Output the [X, Y] coordinate of the center of the cell containing the given text.  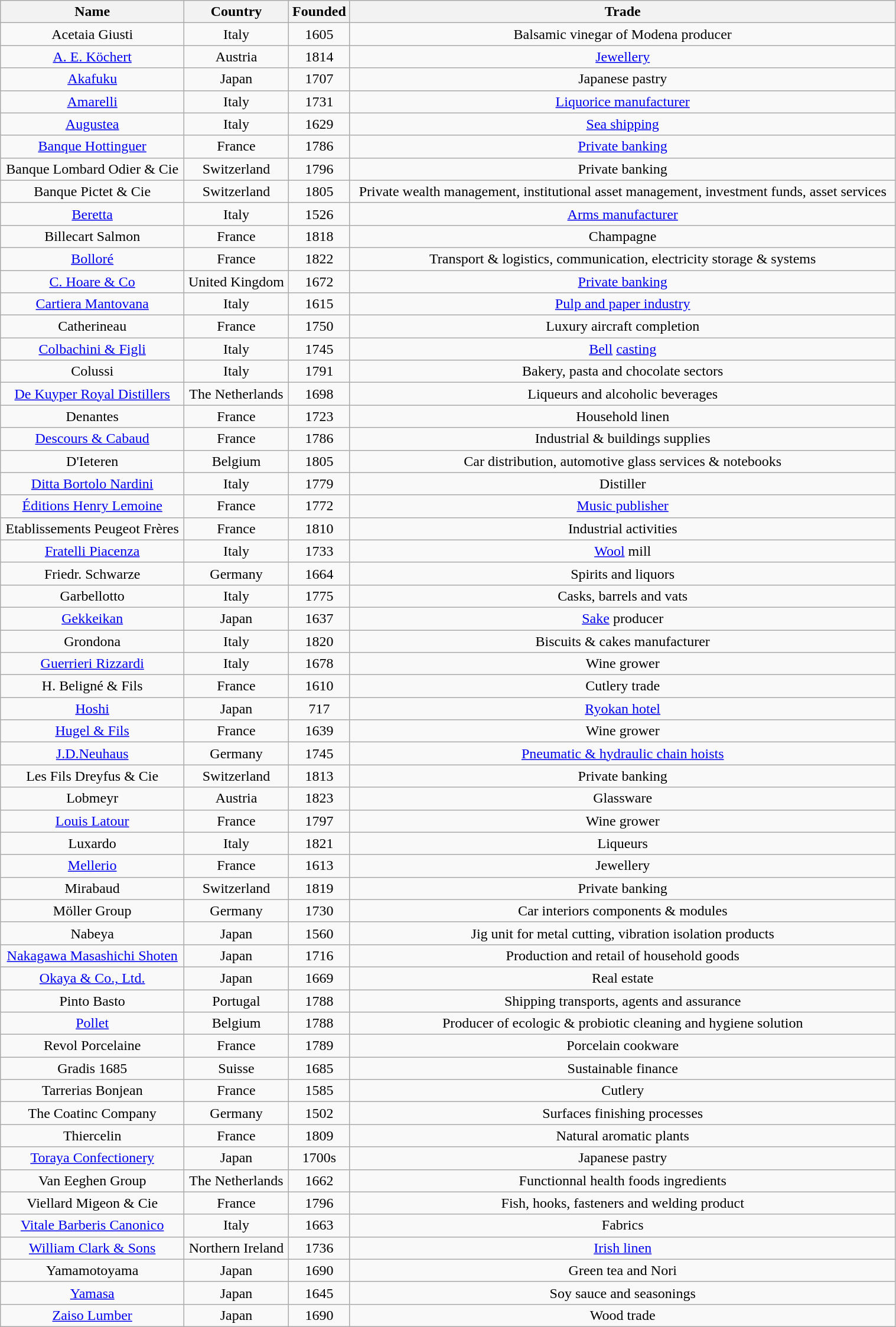
1723 [319, 416]
Nabeya [92, 933]
1791 [319, 371]
1730 [319, 911]
J.D.Neuhaus [92, 754]
Balsamic vinegar of Modena producer [623, 34]
Catherineau [92, 327]
Trade [623, 12]
Fabrics [623, 1225]
Spirits and liquors [623, 573]
1813 [319, 776]
Billecart Salmon [92, 236]
Production and retail of household goods [623, 956]
William Clark & Sons [92, 1248]
1698 [319, 394]
1810 [319, 529]
Soy sauce and seasonings [623, 1293]
Sake producer [623, 618]
Industrial & buildings supplies [623, 439]
Beretta [92, 214]
Amarelli [92, 102]
Car interiors components & modules [623, 911]
Natural aromatic plants [623, 1136]
Cartiera Mantovana [92, 304]
Louis Latour [92, 821]
Name [92, 12]
Thiercelin [92, 1136]
Guerrieri Rizzardi [92, 664]
1637 [319, 618]
1669 [319, 978]
1610 [319, 686]
Augustea [92, 124]
1664 [319, 573]
Yamasa [92, 1293]
717 [319, 709]
De Kuyper Royal Distillers [92, 394]
1678 [319, 664]
1775 [319, 596]
1821 [319, 843]
Pollet [92, 1023]
Industrial activities [623, 529]
Hugel & Fils [92, 731]
Nakagawa Masashichi Shoten [92, 956]
Les Fils Dreyfus & Cie [92, 776]
Real estate [623, 978]
Denantes [92, 416]
1818 [319, 236]
Casks, barrels and vats [623, 596]
Porcelain cookware [623, 1046]
Sea shipping [623, 124]
Pneumatic & hydraulic chain hoists [623, 754]
Mellerio [92, 866]
Music publisher [623, 506]
Friedr. Schwarze [92, 573]
Banque Hottinguer [92, 146]
1750 [319, 327]
C. Hoare & Co [92, 282]
1797 [319, 821]
D'Ieteren [92, 461]
1629 [319, 124]
Banque Lombard Odier & Cie [92, 169]
Toraya Confectionery [92, 1158]
1814 [319, 57]
Grondona [92, 641]
Akafuku [92, 79]
1736 [319, 1248]
Liqueurs [623, 843]
Irish linen [623, 1248]
Colbachini & Figli [92, 349]
1672 [319, 282]
Descours & Cabaud [92, 439]
1605 [319, 34]
Fratelli Piacenza [92, 551]
Gradis 1685 [92, 1068]
Transport & logistics, communication, electricity storage & systems [623, 259]
Zaiso Lumber [92, 1315]
Viellard Migeon & Cie [92, 1203]
Yamamotoyama [92, 1270]
1645 [319, 1293]
1707 [319, 79]
1823 [319, 798]
Liquorice manufacturer [623, 102]
1615 [319, 304]
Surfaces finishing processes [623, 1113]
Pulp and paper industry [623, 304]
Liqueurs and alcoholic beverages [623, 394]
Colussi [92, 371]
Portugal [236, 1001]
1663 [319, 1225]
Suisse [236, 1068]
Distiller [623, 484]
1809 [319, 1136]
Luxury aircraft completion [623, 327]
Revol Porcelaine [92, 1046]
Vitale Barberis Canonico [92, 1225]
1700s [319, 1158]
Founded [319, 12]
Bell casting [623, 349]
Éditions Henry Lemoine [92, 506]
Functionnal health foods ingredients [623, 1181]
1733 [319, 551]
Glassware [623, 798]
Lobmeyr [92, 798]
Pinto Basto [92, 1001]
Household linen [623, 416]
Shipping transports, agents and assurance [623, 1001]
Acetaia Giusti [92, 34]
Okaya & Co., Ltd. [92, 978]
1716 [319, 956]
Green tea and Nori [623, 1270]
Jig unit for metal cutting, vibration isolation products [623, 933]
Private wealth management, institutional asset management, investment funds, asset services [623, 191]
1822 [319, 259]
Northern Ireland [236, 1248]
1613 [319, 866]
1772 [319, 506]
Etablissements Peugeot Frères [92, 529]
Bakery, pasta and chocolate sectors [623, 371]
1662 [319, 1181]
Car distribution, automotive glass services & notebooks [623, 461]
Hoshi [92, 709]
Cutlery [623, 1091]
Cutlery trade [623, 686]
United Kingdom [236, 282]
1820 [319, 641]
Luxardo [92, 843]
1819 [319, 888]
Wood trade [623, 1315]
1585 [319, 1091]
Arms manufacturer [623, 214]
1685 [319, 1068]
1779 [319, 484]
Mirabaud [92, 888]
Champagne [623, 236]
Ditta Bortolo Nardini [92, 484]
Fish, hooks, fasteners and welding product [623, 1203]
1526 [319, 214]
Wool mill [623, 551]
Banque Pictet & Cie [92, 191]
Ryokan hotel [623, 709]
Bolloré [92, 259]
1731 [319, 102]
H. Beligné & Fils [92, 686]
Biscuits & cakes manufacturer [623, 641]
Van Eeghen Group [92, 1181]
Garbellotto [92, 596]
The Coatinc Company [92, 1113]
1639 [319, 731]
Country [236, 12]
Möller Group [92, 911]
1789 [319, 1046]
Gekkeikan [92, 618]
A. E. Köchert [92, 57]
Sustainable finance [623, 1068]
Producer of ecologic & probiotic cleaning and hygiene solution [623, 1023]
1560 [319, 933]
1502 [319, 1113]
Tarrerias Bonjean [92, 1091]
